Return the (x, y) coordinate for the center point of the cell that contains the specified text.  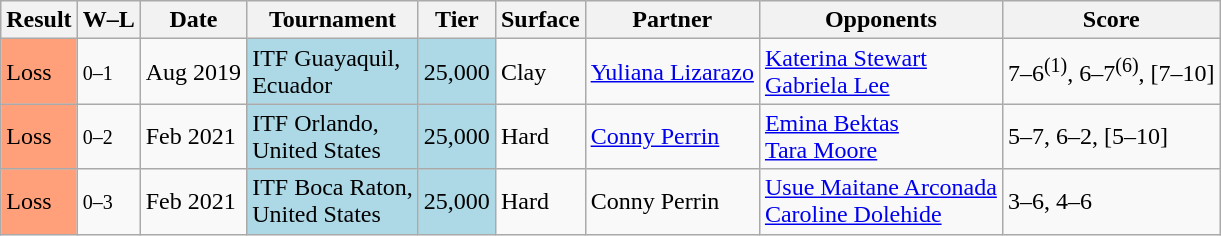
ITF Guayaquil, Ecuador (333, 72)
0–2 (108, 136)
Result (39, 20)
Usue Maitane Arconada Caroline Dolehide (880, 202)
Date (193, 20)
7–6(1), 6–7(6), [7–10] (1111, 72)
Partner (672, 20)
0–3 (108, 202)
Clay (540, 72)
Tournament (333, 20)
Yuliana Lizarazo (672, 72)
Opponents (880, 20)
3–6, 4–6 (1111, 202)
ITF Orlando, United States (333, 136)
ITF Boca Raton, United States (333, 202)
Surface (540, 20)
Katerina Stewart Gabriela Lee (880, 72)
Aug 2019 (193, 72)
W–L (108, 20)
Emina Bektas Tara Moore (880, 136)
Score (1111, 20)
Tier (456, 20)
0–1 (108, 72)
5–7, 6–2, [5–10] (1111, 136)
